Search for the cell housing the specified text and yield its (X, Y) center coordinate. 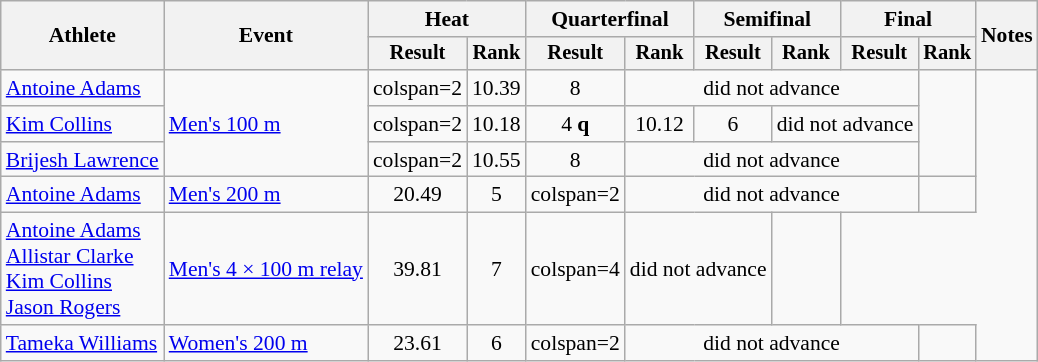
Women's 200 m (266, 343)
4 q (576, 124)
Men's 100 m (266, 124)
10.18 (496, 124)
Event (266, 36)
Men's 200 m (266, 195)
Final (908, 19)
Athlete (82, 36)
colspan=4 (576, 269)
Kim Collins (82, 124)
7 (496, 269)
Men's 4 × 100 m relay (266, 269)
10.39 (496, 88)
Quarterfinal (610, 19)
20.49 (418, 195)
Semifinal (767, 19)
10.12 (660, 124)
Brijesh Lawrence (82, 160)
Tameka Williams (82, 343)
5 (496, 195)
Antoine AdamsAllistar ClarkeKim CollinsJason Rogers (82, 269)
10.55 (496, 160)
39.81 (418, 269)
Heat (447, 19)
23.61 (418, 343)
Notes (1007, 36)
